Output the [X, Y] coordinate of the center of the cell containing the given text.  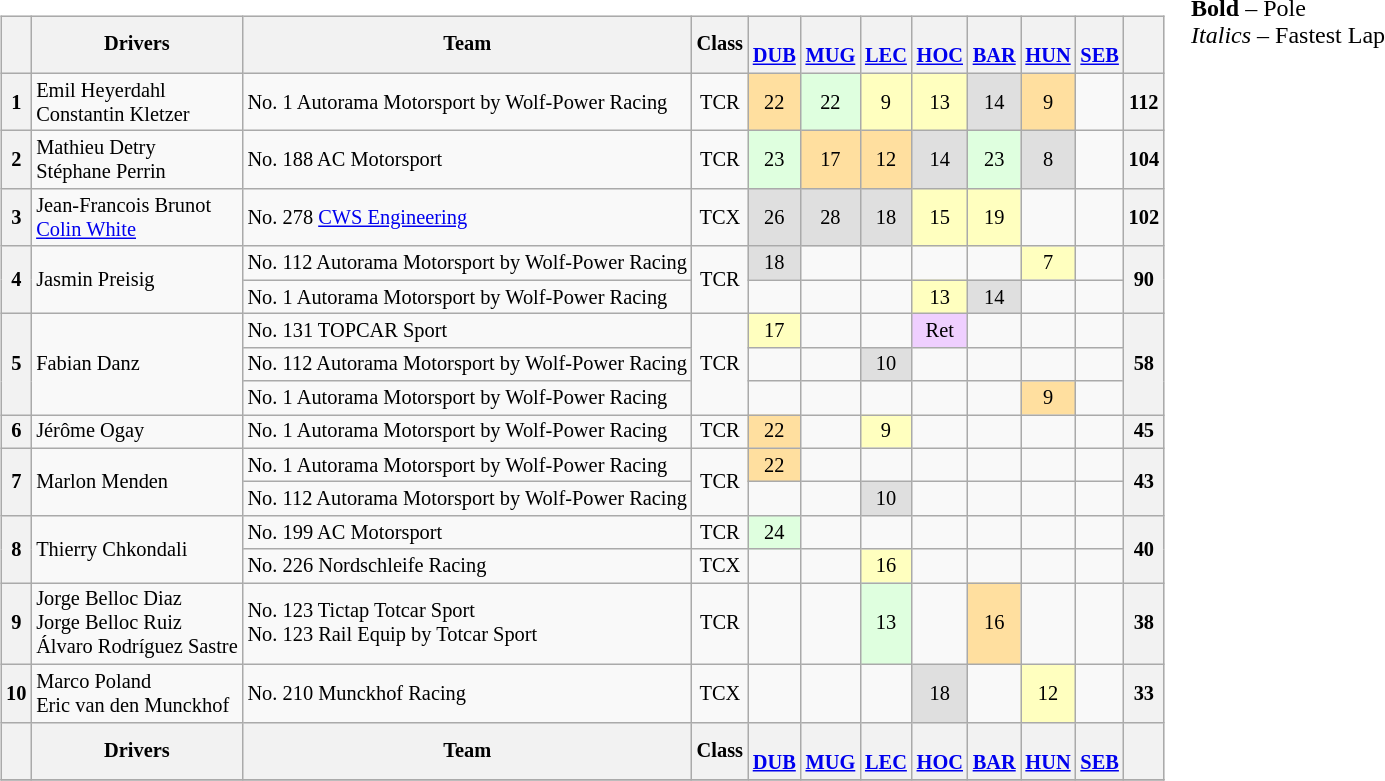
104 [1144, 160]
Jean-Francois Brunot Colin White [136, 218]
5 [16, 364]
33 [1144, 693]
3 [16, 218]
No. 131 TOPCAR Sport [468, 331]
No. 199 AC Motorsport [468, 533]
Jasmin Preisig [136, 280]
No. 210 Munckhof Racing [468, 693]
28 [831, 218]
No. 226 Nordschleife Racing [468, 566]
58 [1144, 364]
43 [1144, 482]
2 [16, 160]
Ret [940, 331]
1 [16, 102]
15 [940, 218]
Jorge Belloc Diaz Jorge Belloc Ruiz Álvaro Rodríguez Sastre [136, 624]
26 [774, 218]
40 [1144, 550]
Fabian Danz [136, 364]
Jérôme Ogay [136, 432]
102 [1144, 218]
No. 278 CWS Engineering [468, 218]
24 [774, 533]
4 [16, 280]
Mathieu Detry Stéphane Perrin [136, 160]
6 [16, 432]
90 [1144, 280]
Marco Poland Eric van den Munckhof [136, 693]
38 [1144, 624]
Emil Heyerdahl Constantin Kletzer [136, 102]
45 [1144, 432]
No. 188 AC Motorsport [468, 160]
19 [994, 218]
Thierry Chkondali [136, 550]
112 [1144, 102]
Marlon Menden [136, 482]
No. 123 Tictap Totcar Sport No. 123 Rail Equip by Totcar Sport [468, 624]
